Capture the cell that displays the provided text and extract its [x, y] central coordinate. 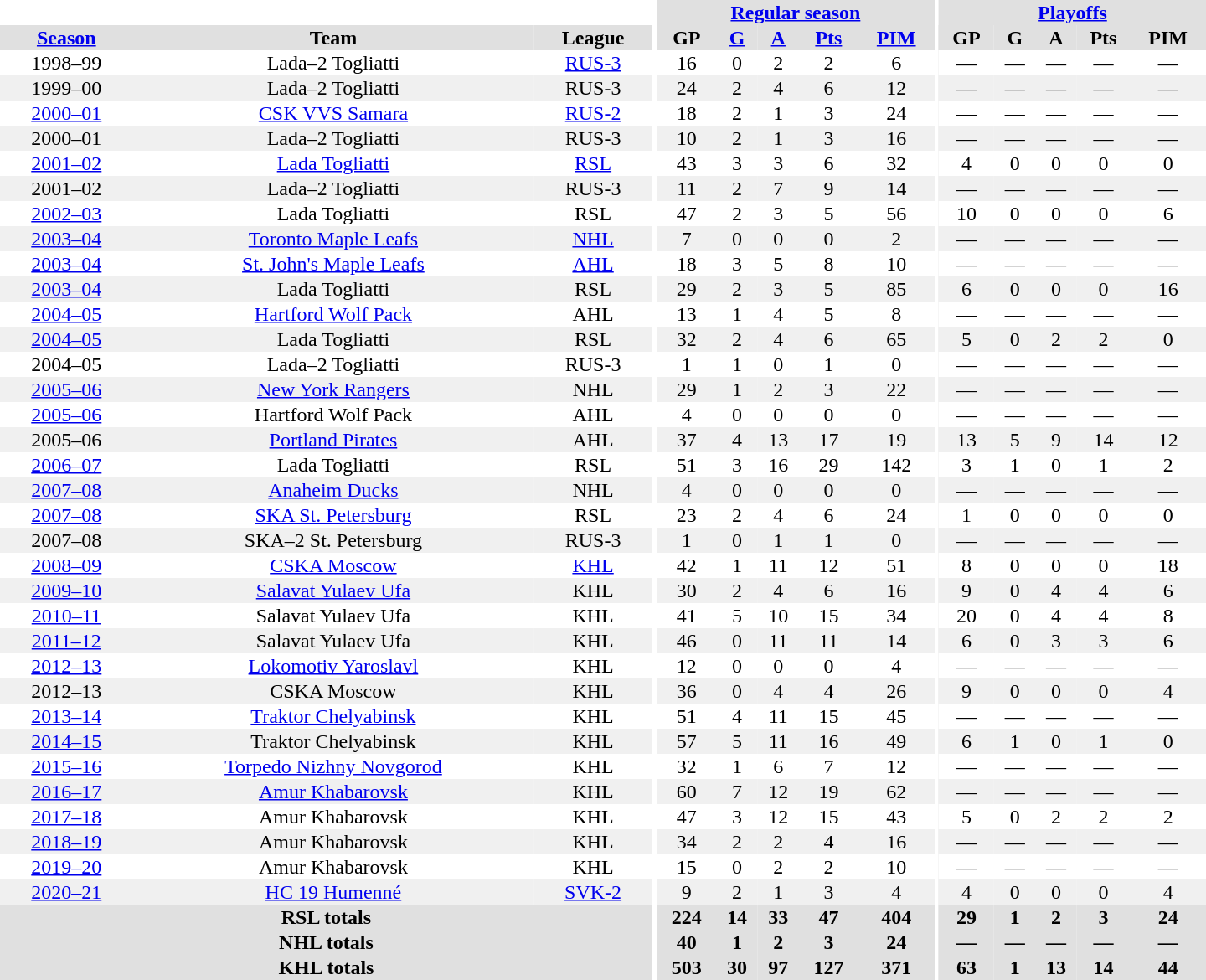
2006–07 [67, 465]
371 [896, 967]
20 [966, 616]
45 [896, 716]
HC 19 Humenné [333, 892]
2020–21 [67, 892]
49 [896, 741]
2015–16 [67, 766]
2010–11 [67, 616]
63 [966, 967]
RSL totals [327, 917]
62 [896, 792]
42 [687, 565]
57 [687, 741]
KHL totals [327, 967]
2016–17 [67, 792]
Playoffs [1072, 13]
127 [829, 967]
SKA St. Petersburg [333, 515]
Torpedo Nizhny Novgorod [333, 766]
1998–99 [67, 63]
2017–18 [67, 817]
Team [333, 38]
60 [687, 792]
Lokomotiv Yaroslavl [333, 666]
St. John's Maple Leafs [333, 264]
41 [687, 616]
44 [1167, 967]
NHL totals [327, 942]
RUS-2 [593, 113]
Portland Pirates [333, 440]
142 [896, 465]
1999–00 [67, 88]
17 [829, 440]
SKA–2 St. Petersburg [333, 540]
2008–09 [67, 565]
2002–03 [67, 214]
56 [896, 214]
37 [687, 440]
97 [779, 967]
2013–14 [67, 716]
503 [687, 967]
36 [687, 691]
Anaheim Ducks [333, 490]
2009–10 [67, 591]
2011–12 [67, 641]
40 [687, 942]
65 [896, 339]
46 [687, 641]
85 [896, 289]
Toronto Maple Leafs [333, 239]
26 [896, 691]
New York Rangers [333, 389]
22 [896, 389]
33 [779, 917]
Regular season [796, 13]
League [593, 38]
23 [687, 515]
SVK-2 [593, 892]
2018–19 [67, 842]
224 [687, 917]
Season [67, 38]
2014–15 [67, 741]
CSK VVS Samara [333, 113]
2019–20 [67, 867]
404 [896, 917]
